Extract the (X, Y) coordinate from the center of the cell holding the provided text.  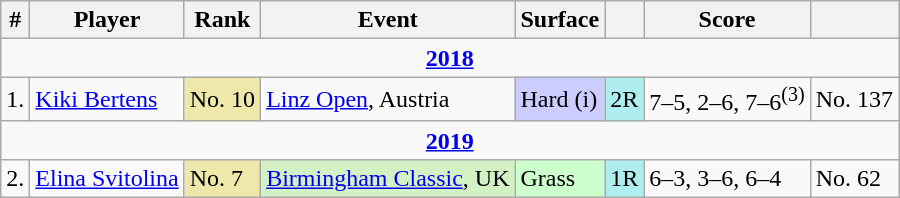
Player (107, 20)
# (16, 20)
Rank (222, 20)
Hard (i) (560, 100)
No. 137 (854, 100)
Grass (560, 178)
1R (624, 178)
2019 (450, 140)
No. 62 (854, 178)
2018 (450, 58)
No. 10 (222, 100)
Elina Svitolina (107, 178)
Score (727, 20)
7–5, 2–6, 7–6(3) (727, 100)
Event (388, 20)
6–3, 3–6, 6–4 (727, 178)
Linz Open, Austria (388, 100)
2R (624, 100)
1. (16, 100)
Kiki Bertens (107, 100)
No. 7 (222, 178)
Surface (560, 20)
Birmingham Classic, UK (388, 178)
2. (16, 178)
